Search for the cell housing the specified text and yield its [X, Y] center coordinate. 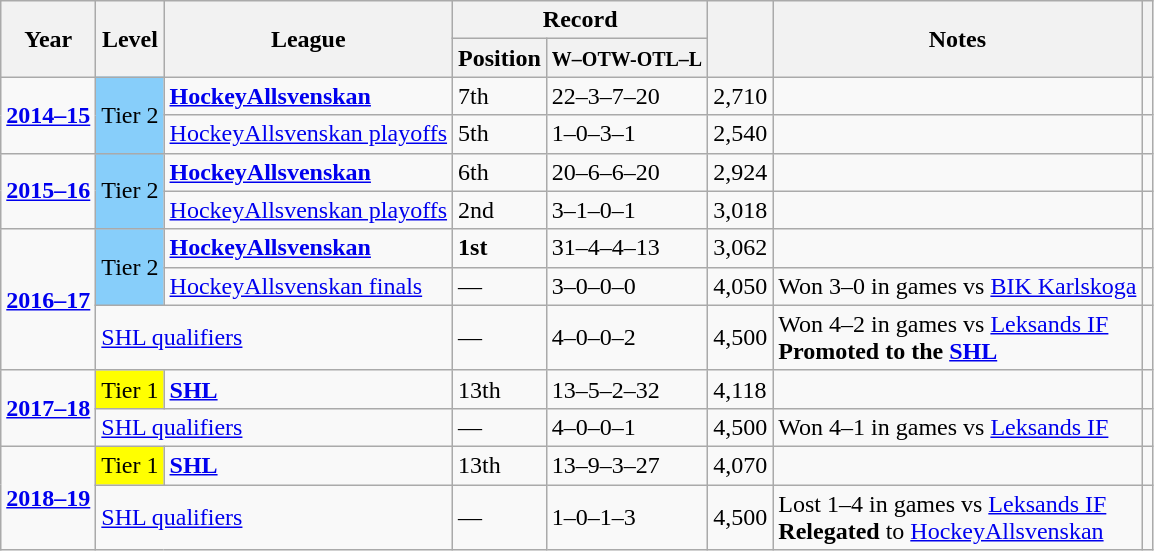
Won 3–0 in games vs BIK Karlskoga [958, 286]
22–3–7–20 [626, 96]
Position [500, 58]
20–6–6–20 [626, 172]
1–0–1–3 [626, 516]
2018–19 [48, 498]
3–0–0–0 [626, 286]
13–5–2–32 [626, 389]
3,018 [740, 210]
Won 4–1 in games vs Leksands IF [958, 427]
4–0–0–1 [626, 427]
Record [580, 20]
2,924 [740, 172]
2nd [500, 210]
Year [48, 39]
2016–17 [48, 300]
3,062 [740, 248]
1–0–3–1 [626, 134]
2,540 [740, 134]
31–4–4–13 [626, 248]
4,070 [740, 465]
4,050 [740, 286]
HockeyAllsvenskan finals [308, 286]
W–OTW-OTL–L [626, 58]
Level [130, 39]
2014–15 [48, 115]
5th [500, 134]
3–1–0–1 [626, 210]
Won 4–2 in games vs Leksands IF Promoted to the SHL [958, 338]
2015–16 [48, 191]
2017–18 [48, 408]
4–0–0–2 [626, 338]
League [308, 39]
Notes [958, 39]
4,118 [740, 389]
2,710 [740, 96]
13–9–3–27 [626, 465]
Lost 1–4 in games vs Leksands IFRelegated to HockeyAllsvenskan [958, 516]
6th [500, 172]
1st [500, 248]
7th [500, 96]
